Find where the given text appears and provide that cell's center as [X, Y] coordinate. 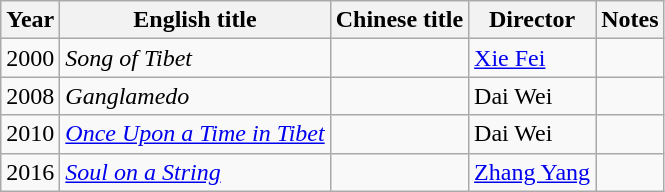
Song of Tibet [195, 58]
2000 [30, 58]
2010 [30, 134]
2016 [30, 172]
Chinese title [399, 20]
Ganglamedo [195, 96]
Soul on a String [195, 172]
Xie Fei [532, 58]
English title [195, 20]
Once Upon a Time in Tibet [195, 134]
Notes [630, 20]
Zhang Yang [532, 172]
Director [532, 20]
2008 [30, 96]
Year [30, 20]
